Return (x, y) of the center of cell containing provided text 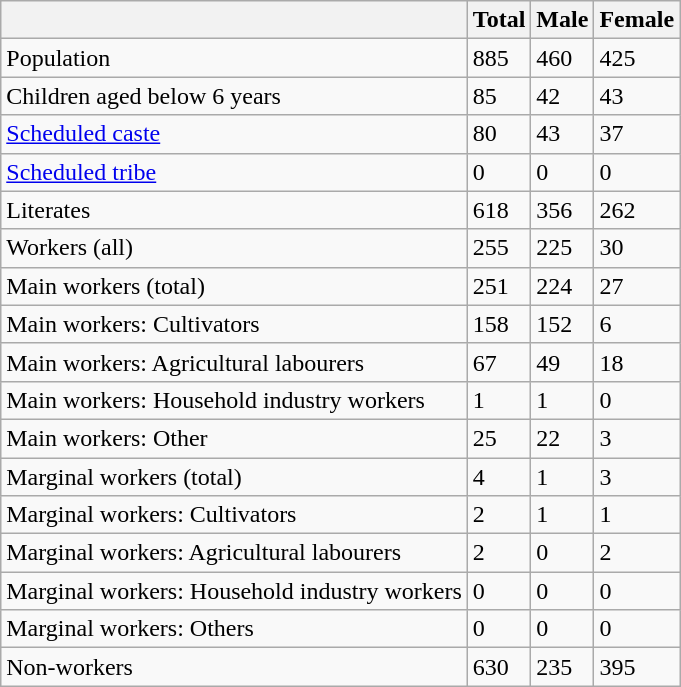
Scheduled caste (234, 134)
225 (562, 248)
255 (499, 248)
25 (499, 438)
6 (637, 324)
37 (637, 134)
Literates (234, 210)
Total (499, 20)
Male (562, 20)
Population (234, 58)
395 (637, 667)
Marginal workers: Household industry workers (234, 591)
Main workers: Cultivators (234, 324)
Main workers: Agricultural labourers (234, 362)
224 (562, 286)
67 (499, 362)
630 (499, 667)
152 (562, 324)
Main workers (total) (234, 286)
42 (562, 96)
356 (562, 210)
Marginal workers: Cultivators (234, 515)
18 (637, 362)
Marginal workers: Agricultural labourers (234, 553)
27 (637, 286)
Main workers: Other (234, 438)
Children aged below 6 years (234, 96)
Marginal workers (total) (234, 477)
885 (499, 58)
235 (562, 667)
Non-workers (234, 667)
Workers (all) (234, 248)
30 (637, 248)
4 (499, 477)
80 (499, 134)
251 (499, 286)
460 (562, 58)
Main workers: Household industry workers (234, 400)
49 (562, 362)
425 (637, 58)
Scheduled tribe (234, 172)
262 (637, 210)
22 (562, 438)
158 (499, 324)
Female (637, 20)
85 (499, 96)
618 (499, 210)
Marginal workers: Others (234, 629)
